Pinpoint the cell where the given text exists, returning its (x, y) midpoint coordinate. 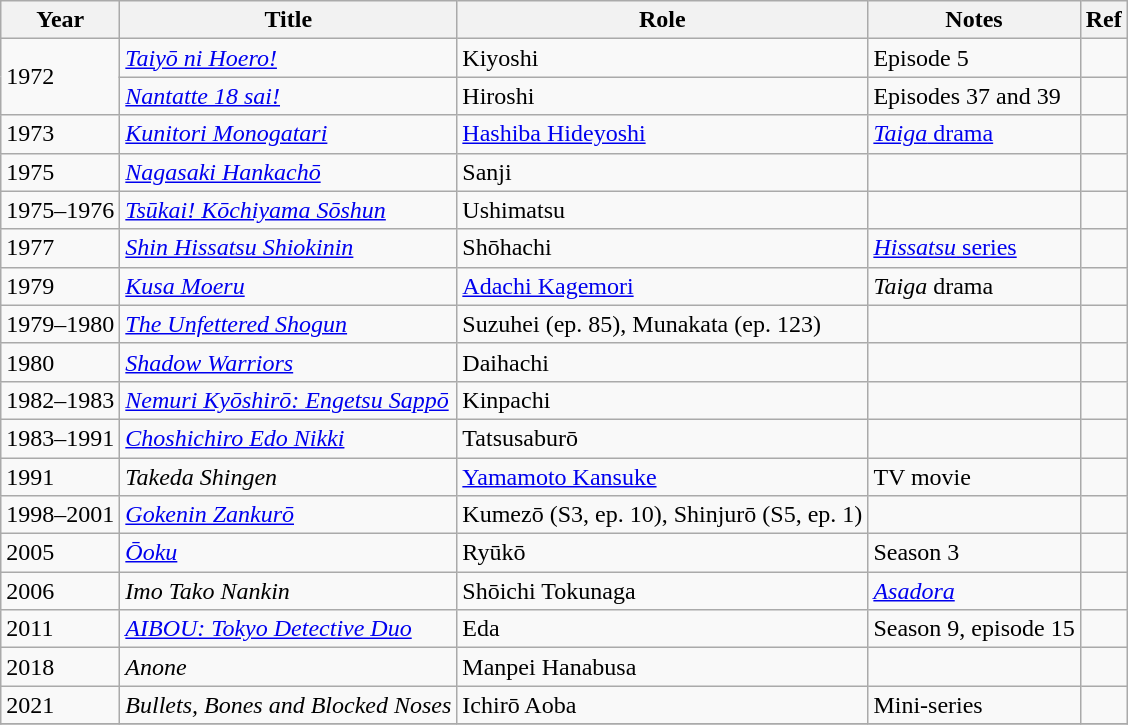
Eda (662, 629)
Kiyoshi (662, 58)
Kumezō (S3, ep. 10), Shinjurō (S5, ep. 1) (662, 515)
Manpei Hanabusa (662, 667)
Role (662, 20)
2021 (60, 705)
Kusa Moeru (288, 286)
1979 (60, 286)
TV movie (974, 477)
Ichirō Aoba (662, 705)
Choshichiro Edo Nikki (288, 438)
Shadow Warriors (288, 362)
Imo Tako Nankin (288, 591)
1973 (60, 134)
Shin Hissatsu Shiokinin (288, 248)
Episode 5 (974, 58)
The Unfettered Shogun (288, 324)
Mini-series (974, 705)
2018 (60, 667)
1983–1991 (60, 438)
Ōoku (288, 553)
1979–1980 (60, 324)
Takeda Shingen (288, 477)
Anone (288, 667)
Nemuri Kyōshirō: Engetsu Sappō (288, 400)
AIBOU: Tokyo Detective Duo (288, 629)
Ref (1104, 20)
Season 9, episode 15 (974, 629)
Yamamoto Kansuke (662, 477)
Bullets, Bones and Blocked Noses (288, 705)
Nantatte 18 sai! (288, 96)
1998–2001 (60, 515)
Hissatsu series (974, 248)
1975 (60, 172)
Ushimatsu (662, 210)
Notes (974, 20)
Kunitori Monogatari (288, 134)
1977 (60, 248)
Season 3 (974, 553)
Adachi Kagemori (662, 286)
Taiyō ni Hoero! (288, 58)
Tsūkai! Kōchiyama Sōshun (288, 210)
Kinpachi (662, 400)
Ryūkō (662, 553)
Shōichi Tokunaga (662, 591)
Daihachi (662, 362)
Hiroshi (662, 96)
Hashiba Hideyoshi (662, 134)
1982–1983 (60, 400)
2006 (60, 591)
2005 (60, 553)
Gokenin Zankurō (288, 515)
Shōhachi (662, 248)
Suzuhei (ep. 85), Munakata (ep. 123) (662, 324)
Sanji (662, 172)
Asadora (974, 591)
1975–1976 (60, 210)
Nagasaki Hankachō (288, 172)
Title (288, 20)
1972 (60, 77)
Episodes 37 and 39 (974, 96)
1991 (60, 477)
Year (60, 20)
Tatsusaburō (662, 438)
1980 (60, 362)
2011 (60, 629)
